Output the [X, Y] coordinate of the center of the cell containing the given text.  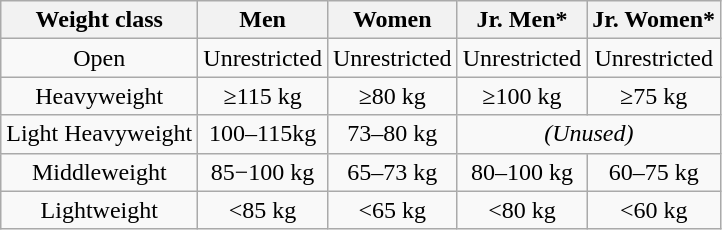
73–80 kg [392, 134]
Lightweight [100, 210]
65–73 kg [392, 172]
≥75 kg [654, 96]
<80 kg [522, 210]
≥100 kg [522, 96]
(Unused) [588, 134]
<85 kg [263, 210]
Open [100, 58]
85−100 kg [263, 172]
≥115 kg [263, 96]
<60 kg [654, 210]
Weight class [100, 20]
<65 kg [392, 210]
Heavyweight [100, 96]
Jr. Men* [522, 20]
60–75 kg [654, 172]
≥80 kg [392, 96]
80–100 kg [522, 172]
Women [392, 20]
Middleweight [100, 172]
Light Heavyweight [100, 134]
Jr. Women* [654, 20]
Men [263, 20]
100–115kg [263, 134]
